Determine the [x, y] coordinate at the center of the cell enclosing the given text.  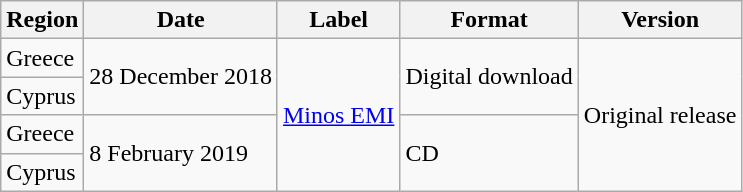
8 February 2019 [181, 153]
Minos EMI [338, 115]
CD [489, 153]
28 December 2018 [181, 77]
Version [660, 20]
Format [489, 20]
Original release [660, 115]
Date [181, 20]
Label [338, 20]
Region [42, 20]
Digital download [489, 77]
